Scan for the cell matching the given text and deliver its [x, y] coordinate at center. 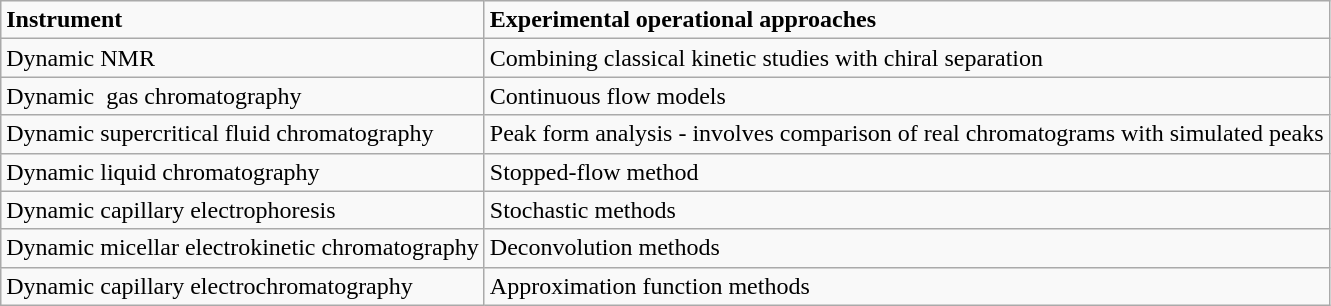
Combining classical kinetic studies with chiral separation [906, 58]
Dynamic gas chromatography [243, 96]
Stopped-flow method [906, 172]
Stochastic methods [906, 210]
Dynamic capillary electrophoresis [243, 210]
Experimental operational approaches [906, 20]
Dynamic liquid chromatography [243, 172]
Instrument [243, 20]
Approximation function methods [906, 286]
Deconvolution methods [906, 248]
Dynamic supercritical fluid chromatography [243, 134]
Continuous flow models [906, 96]
Peak form analysis - involves comparison of real chromatograms with simulated peaks [906, 134]
Dynamic NMR [243, 58]
Dynamic capillary electrochromatography [243, 286]
Dynamic micellar electrokinetic chromatography [243, 248]
